Determine the [X, Y] coordinate at the center of the cell enclosing the given text.  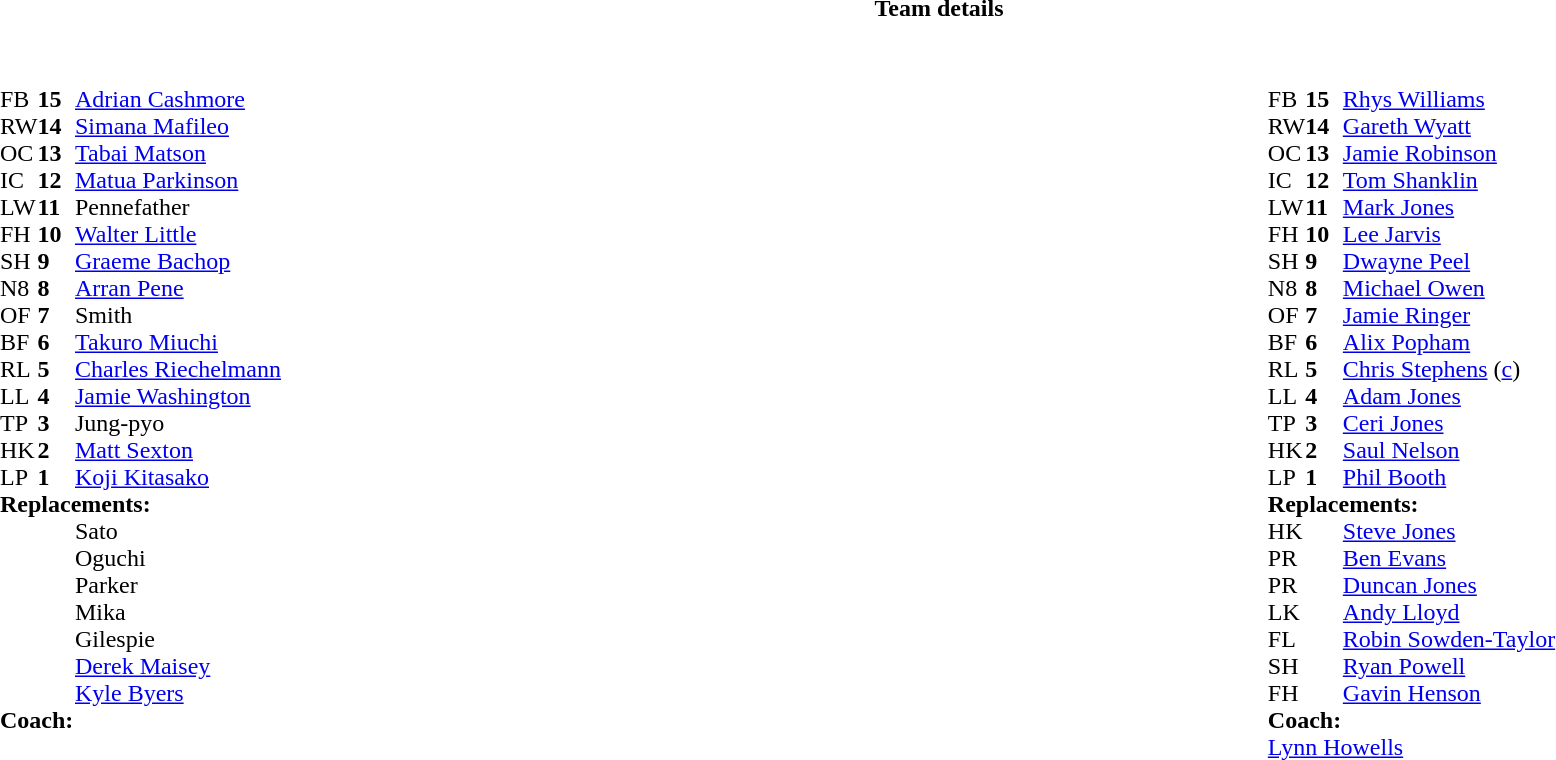
Jamie Ringer [1449, 316]
Kyle Byers [178, 694]
Alix Popham [1449, 342]
Dwayne Peel [1449, 262]
Jamie Robinson [1449, 154]
Parker [178, 586]
Oguchi [178, 558]
Adrian Cashmore [178, 100]
Andy Lloyd [1449, 612]
Koji Kitasako [178, 478]
FL [1287, 640]
Sato [178, 532]
Adam Jones [1449, 396]
Charles Riechelmann [178, 370]
Steve Jones [1449, 532]
Ben Evans [1449, 558]
Jamie Washington [178, 396]
Chris Stephens (c) [1449, 370]
Gareth Wyatt [1449, 126]
Arran Pene [178, 288]
Graeme Bachop [178, 262]
Ceri Jones [1449, 424]
Robin Sowden-Taylor [1449, 640]
Matt Sexton [178, 450]
Jung-pyo [178, 424]
Tabai Matson [178, 154]
Takuro Miuchi [178, 342]
Walter Little [178, 234]
Mika [178, 612]
Matua Parkinson [178, 180]
Tom Shanklin [1449, 180]
Duncan Jones [1449, 586]
Mark Jones [1449, 208]
Lee Jarvis [1449, 234]
Smith [178, 316]
Gilespie [178, 640]
Simana Mafileo [178, 126]
Rhys Williams [1449, 100]
Phil Booth [1449, 478]
Gavin Henson [1449, 694]
Michael Owen [1449, 288]
Ryan Powell [1449, 666]
Pennefather [178, 208]
Derek Maisey [178, 666]
Saul Nelson [1449, 450]
LK [1287, 612]
